Identify which cell holds the provided text, then report its [x, y] central coordinate. 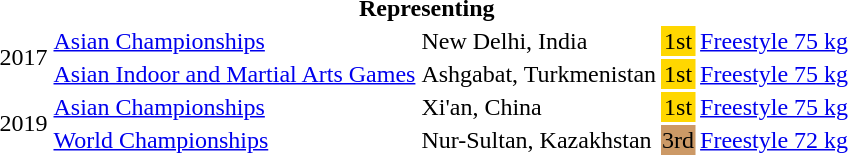
3rd [678, 140]
Xi'an, China [539, 107]
Asian Indoor and Martial Arts Games [234, 74]
Nur-Sultan, Kazakhstan [539, 140]
New Delhi, India [539, 41]
Ashgabat, Turkmenistan [539, 74]
World Championships [234, 140]
